Find where the given text appears and provide that cell's center as (x, y) coordinate. 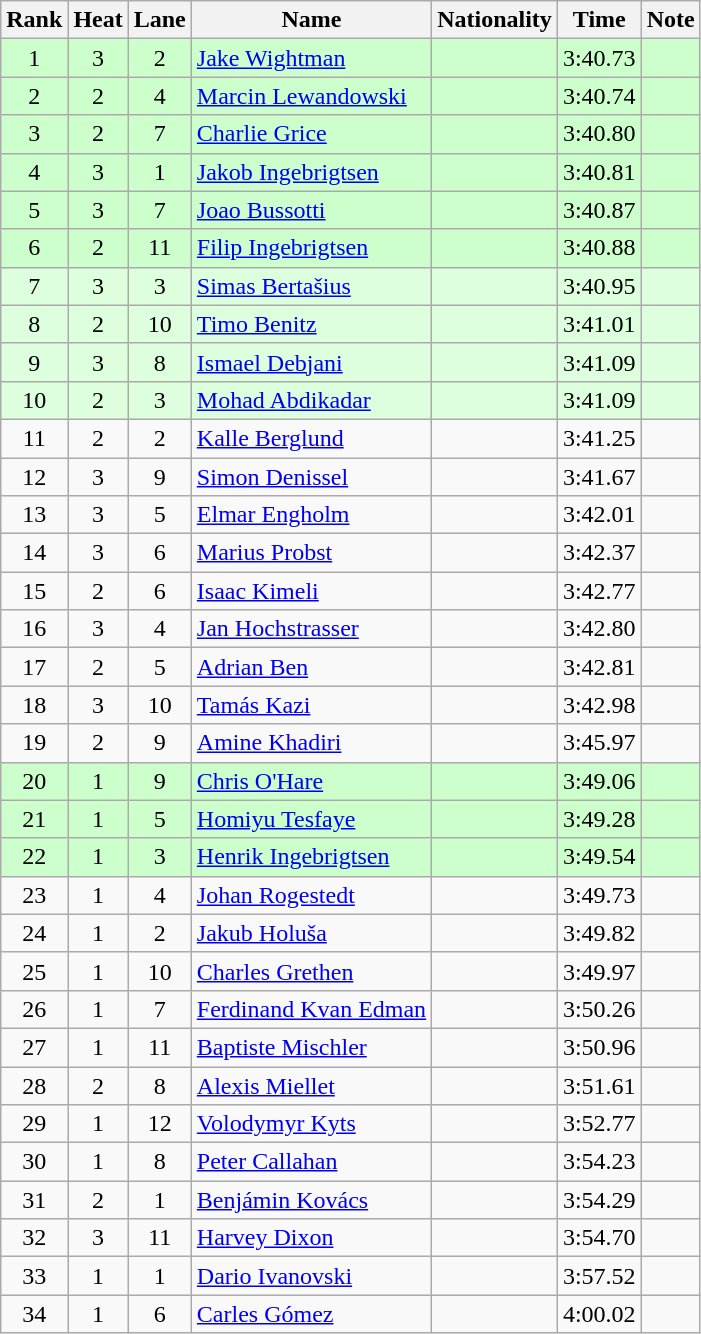
3:52.77 (599, 1124)
3:40.95 (599, 286)
Mohad Abdikadar (311, 400)
Amine Khadiri (311, 743)
Kalle Berglund (311, 438)
Ismael Debjani (311, 362)
3:41.67 (599, 477)
3:40.80 (599, 134)
16 (34, 629)
30 (34, 1162)
Jan Hochstrasser (311, 629)
24 (34, 933)
3:40.81 (599, 172)
3:45.97 (599, 743)
19 (34, 743)
Tamás Kazi (311, 705)
18 (34, 705)
3:42.37 (599, 553)
Chris O'Hare (311, 781)
3:50.26 (599, 1009)
Benjámin Kovács (311, 1200)
Timo Benitz (311, 324)
Marius Probst (311, 553)
Alexis Miellet (311, 1085)
3:49.28 (599, 819)
3:54.70 (599, 1238)
Charlie Grice (311, 134)
3:49.54 (599, 857)
14 (34, 553)
26 (34, 1009)
Baptiste Mischler (311, 1047)
Isaac Kimeli (311, 591)
Elmar Engholm (311, 515)
3:57.52 (599, 1276)
Dario Ivanovski (311, 1276)
Johan Rogestedt (311, 895)
3:42.01 (599, 515)
34 (34, 1314)
32 (34, 1238)
3:49.73 (599, 895)
3:54.23 (599, 1162)
Carles Gómez (311, 1314)
21 (34, 819)
15 (34, 591)
4:00.02 (599, 1314)
Time (599, 20)
Homiyu Tesfaye (311, 819)
Name (311, 20)
29 (34, 1124)
33 (34, 1276)
Marcin Lewandowski (311, 96)
Harvey Dixon (311, 1238)
3:40.88 (599, 248)
Peter Callahan (311, 1162)
20 (34, 781)
Heat (98, 20)
22 (34, 857)
3:40.73 (599, 58)
Rank (34, 20)
3:41.25 (599, 438)
Jake Wightman (311, 58)
Volodymyr Kyts (311, 1124)
Nationality (495, 20)
13 (34, 515)
3:40.74 (599, 96)
28 (34, 1085)
Jakub Holuša (311, 933)
31 (34, 1200)
Adrian Ben (311, 667)
Ferdinand Kvan Edman (311, 1009)
27 (34, 1047)
3:50.96 (599, 1047)
Joao Bussotti (311, 210)
Simon Denissel (311, 477)
23 (34, 895)
3:49.97 (599, 971)
3:42.80 (599, 629)
Jakob Ingebrigtsen (311, 172)
Lane (160, 20)
3:42.98 (599, 705)
3:51.61 (599, 1085)
3:40.87 (599, 210)
3:42.81 (599, 667)
25 (34, 971)
3:49.82 (599, 933)
Charles Grethen (311, 971)
3:42.77 (599, 591)
Simas Bertašius (311, 286)
3:41.01 (599, 324)
17 (34, 667)
Note (670, 20)
Henrik Ingebrigtsen (311, 857)
3:49.06 (599, 781)
3:54.29 (599, 1200)
Filip Ingebrigtsen (311, 248)
